Search for the cell housing the specified text and yield its (X, Y) center coordinate. 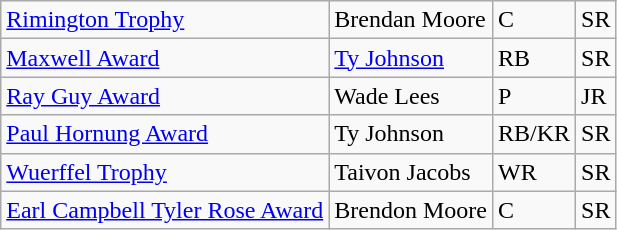
WR (534, 172)
Wuerffel Trophy (165, 172)
Earl Campbell Tyler Rose Award (165, 210)
Paul Hornung Award (165, 134)
P (534, 96)
Rimington Trophy (165, 20)
Brendon Moore (411, 210)
Ray Guy Award (165, 96)
Wade Lees (411, 96)
RB (534, 58)
JR (596, 96)
Brendan Moore (411, 20)
Maxwell Award (165, 58)
RB/KR (534, 134)
Taivon Jacobs (411, 172)
